Provide the [x, y] coordinate of the cell's center where the given text is located.  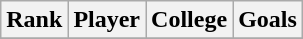
Goals [268, 20]
Rank [34, 20]
Player [107, 20]
College [190, 20]
